Provide the [x, y] coordinate of the cell's center where the given text is located.  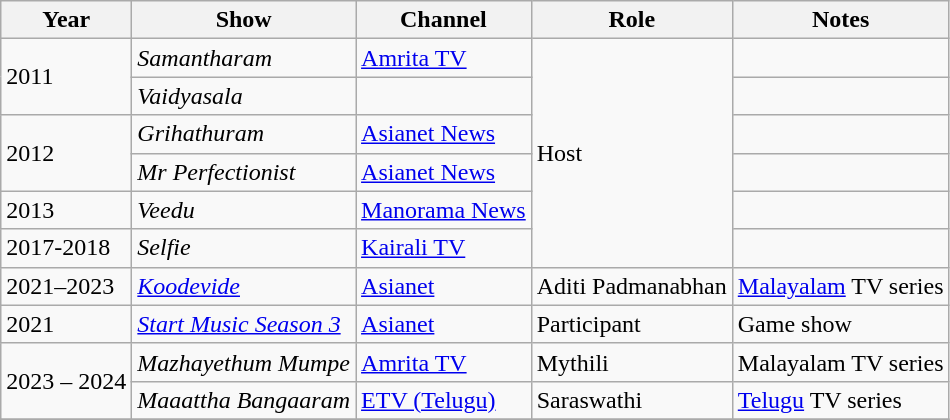
Participant [632, 324]
Show [244, 20]
Game show [840, 324]
Selfie [244, 248]
Saraswathi [632, 400]
Host [632, 153]
Year [66, 20]
2021 [66, 324]
Mythili [632, 362]
Mr Perfectionist [244, 172]
ETV (Telugu) [444, 400]
2023 – 2024 [66, 381]
2013 [66, 210]
Start Music Season 3 [244, 324]
Telugu TV series [840, 400]
2011 [66, 77]
Channel [444, 20]
Aditi Padmanabhan [632, 286]
Kairali TV [444, 248]
Notes [840, 20]
Role [632, 20]
2021–2023 [66, 286]
2017-2018 [66, 248]
Koodevide [244, 286]
Samantharam [244, 58]
Mazhayethum Mumpe [244, 362]
Maaattha Bangaaram [244, 400]
Vaidyasala [244, 96]
Grihathuram [244, 134]
2012 [66, 153]
Manorama News [444, 210]
Veedu [244, 210]
